Extract the (x, y) coordinate from the center of the cell holding the provided text.  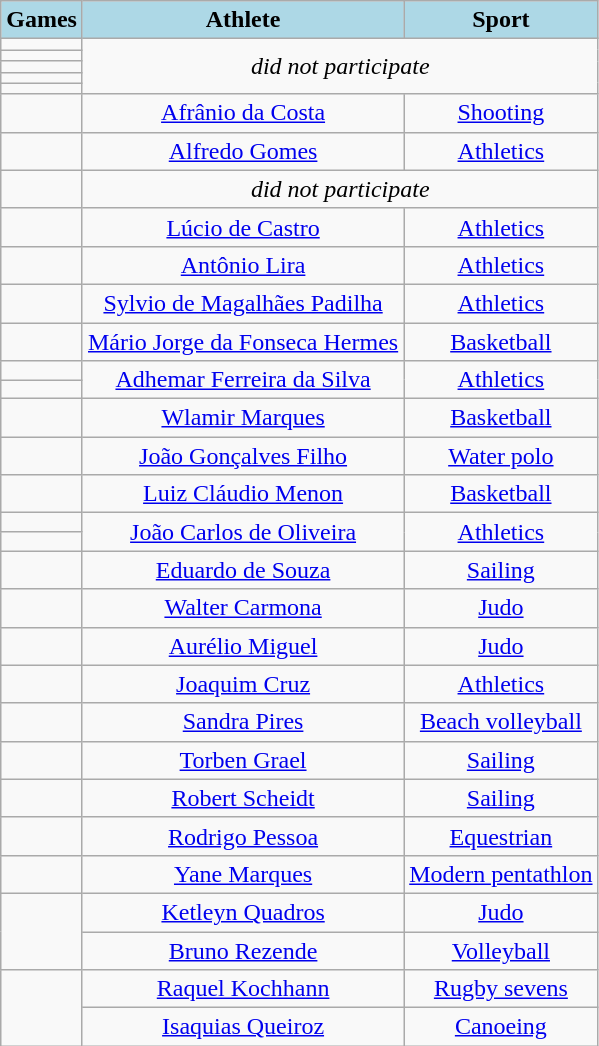
Adhemar Ferreira da Silva (242, 380)
Bruno Rezende (242, 951)
Wlamir Marques (242, 418)
Ketleyn Quadros (242, 912)
Mário Jorge da Fonseca Hermes (242, 341)
Afrânio da Costa (242, 113)
Volleyball (501, 951)
Raquel Kochhann (242, 989)
Robert Scheidt (242, 798)
Alfredo Gomes (242, 151)
Rugby sevens (501, 989)
Lúcio de Castro (242, 227)
Torben Grael (242, 760)
Games (42, 20)
Luiz Cláudio Menon (242, 494)
Sandra Pires (242, 722)
Shooting (501, 113)
Aurélio Miguel (242, 646)
Sylvio de Magalhães Padilha (242, 303)
Sport (501, 20)
Athlete (242, 20)
Beach volleyball (501, 722)
Canoeing (501, 1027)
Rodrigo Pessoa (242, 836)
Equestrian (501, 836)
Yane Marques (242, 874)
Modern pentathlon (501, 874)
Walter Carmona (242, 608)
Isaquias Queiroz (242, 1027)
Eduardo de Souza (242, 570)
João Gonçalves Filho (242, 456)
Water polo (501, 456)
Joaquim Cruz (242, 684)
Antônio Lira (242, 265)
João Carlos de Oliveira (242, 532)
